Find where the given text appears and provide that cell's center as [x, y] coordinate. 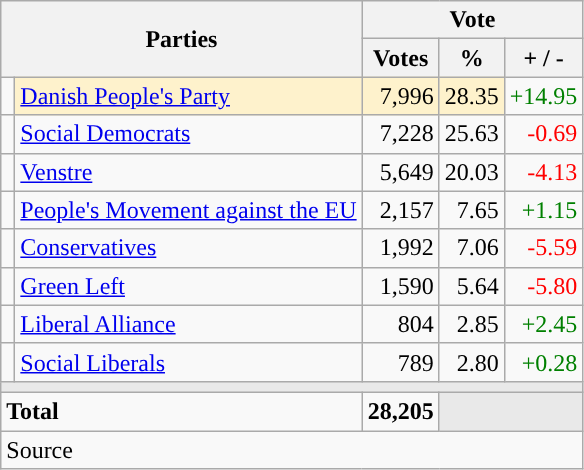
+ / - [544, 58]
2,157 [400, 210]
Social Liberals [188, 362]
-5.80 [544, 286]
28.35 [472, 96]
25.63 [472, 134]
28,205 [400, 411]
-4.13 [544, 172]
-0.69 [544, 134]
Green Left [188, 286]
7,228 [400, 134]
2.85 [472, 324]
% [472, 58]
1,590 [400, 286]
5.64 [472, 286]
789 [400, 362]
Vote [472, 20]
Votes [400, 58]
1,992 [400, 248]
Social Democrats [188, 134]
+0.28 [544, 362]
804 [400, 324]
Total [182, 411]
+14.95 [544, 96]
+1.15 [544, 210]
-5.59 [544, 248]
Venstre [188, 172]
2.80 [472, 362]
+2.45 [544, 324]
5,649 [400, 172]
20.03 [472, 172]
Liberal Alliance [188, 324]
People's Movement against the EU [188, 210]
Danish People's Party [188, 96]
7,996 [400, 96]
7.65 [472, 210]
Source [292, 449]
Conservatives [188, 248]
7.06 [472, 248]
Parties [182, 39]
